Scan for the cell matching the given text and deliver its (X, Y) coordinate at center. 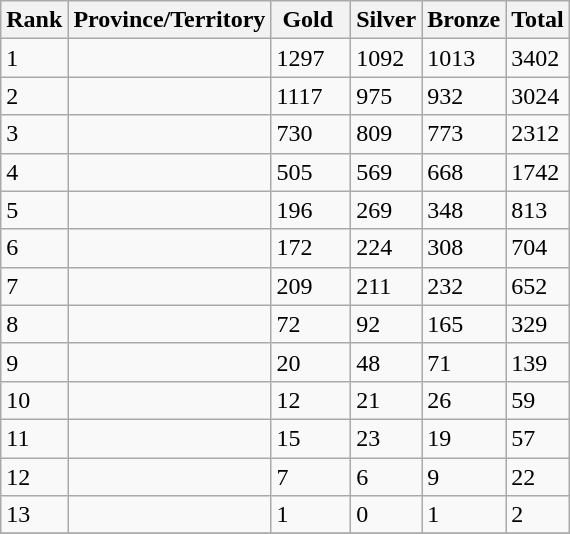
3024 (538, 96)
1742 (538, 172)
Bronze (464, 20)
0 (386, 515)
21 (386, 400)
5 (34, 210)
20 (311, 362)
Total (538, 20)
Province/Territory (170, 20)
1092 (386, 58)
3402 (538, 58)
209 (311, 286)
2312 (538, 134)
23 (386, 438)
668 (464, 172)
652 (538, 286)
1013 (464, 58)
232 (464, 286)
71 (464, 362)
22 (538, 477)
348 (464, 210)
196 (311, 210)
809 (386, 134)
59 (538, 400)
704 (538, 248)
932 (464, 96)
72 (311, 324)
26 (464, 400)
13 (34, 515)
Silver (386, 20)
269 (386, 210)
92 (386, 324)
329 (538, 324)
57 (538, 438)
15 (311, 438)
Rank (34, 20)
730 (311, 134)
975 (386, 96)
4 (34, 172)
Gold (311, 20)
8 (34, 324)
11 (34, 438)
139 (538, 362)
1297 (311, 58)
308 (464, 248)
48 (386, 362)
211 (386, 286)
813 (538, 210)
165 (464, 324)
224 (386, 248)
505 (311, 172)
19 (464, 438)
1117 (311, 96)
3 (34, 134)
10 (34, 400)
172 (311, 248)
773 (464, 134)
569 (386, 172)
